Search for the cell housing the specified text and yield its [x, y] center coordinate. 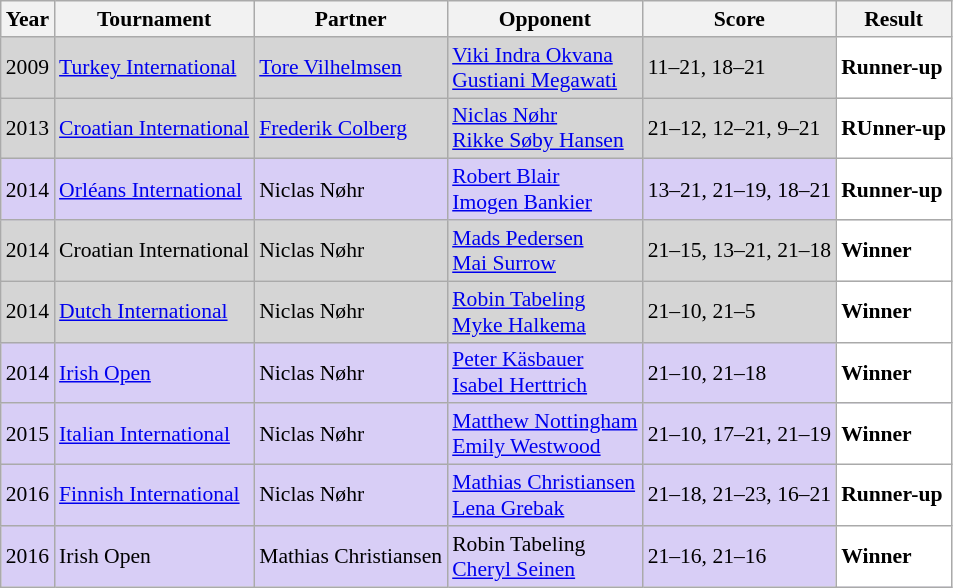
11–21, 18–21 [740, 68]
21–18, 21–23, 16–21 [740, 496]
21–12, 12–21, 9–21 [740, 128]
Frederik Colberg [350, 128]
Mads Pedersen Mai Surrow [544, 250]
RUnner-up [894, 128]
Viki Indra Okvana Gustiani Megawati [544, 68]
Tournament [154, 19]
Partner [350, 19]
Year [28, 19]
Score [740, 19]
Matthew Nottingham Emily Westwood [544, 434]
Robin Tabeling Cheryl Seinen [544, 556]
Mathias Christiansen [350, 556]
21–10, 17–21, 21–19 [740, 434]
Robin Tabeling Myke Halkema [544, 312]
2015 [28, 434]
Robert Blair Imogen Bankier [544, 190]
21–10, 21–18 [740, 372]
Finnish International [154, 496]
Peter Käsbauer Isabel Herttrich [544, 372]
Dutch International [154, 312]
13–21, 21–19, 18–21 [740, 190]
21–16, 21–16 [740, 556]
Turkey International [154, 68]
Tore Vilhelmsen [350, 68]
21–10, 21–5 [740, 312]
Mathias Christiansen Lena Grebak [544, 496]
Result [894, 19]
2013 [28, 128]
Orléans International [154, 190]
2009 [28, 68]
Opponent [544, 19]
21–15, 13–21, 21–18 [740, 250]
Niclas Nøhr Rikke Søby Hansen [544, 128]
Italian International [154, 434]
